Extract the (X, Y) coordinate from the center of the cell holding the provided text.  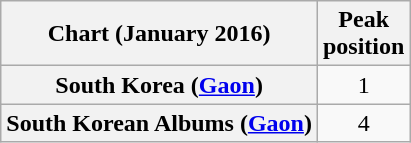
Chart (January 2016) (160, 34)
South Korea (Gaon) (160, 85)
1 (363, 85)
South Korean Albums (Gaon) (160, 123)
Peakposition (363, 34)
4 (363, 123)
